Determine the [x, y] coordinate at the center of the cell enclosing the given text.  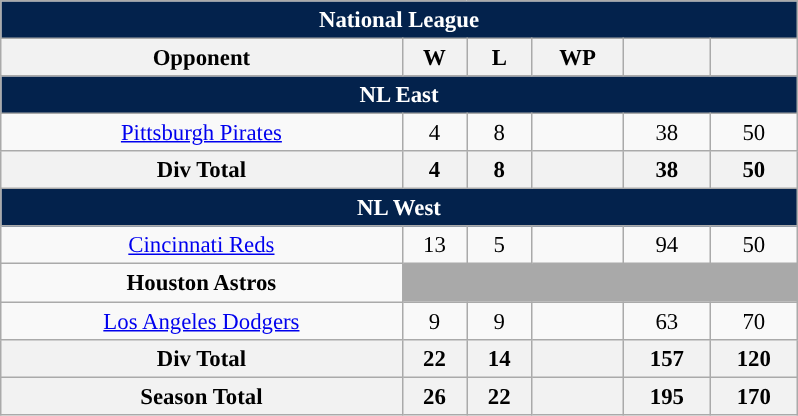
WP [578, 58]
Los Angeles Dodgers [202, 321]
195 [666, 396]
L [500, 58]
Houston Astros [202, 283]
94 [666, 245]
W [434, 58]
National League [399, 20]
170 [754, 396]
5 [500, 245]
70 [754, 321]
14 [500, 358]
Cincinnati Reds [202, 245]
26 [434, 396]
120 [754, 358]
63 [666, 321]
NL West [399, 208]
Opponent [202, 58]
Pittsburgh Pirates [202, 133]
157 [666, 358]
Season Total [202, 396]
NL East [399, 95]
13 [434, 245]
